From the cell containing the given text, extract its center point as [x, y] coordinate. 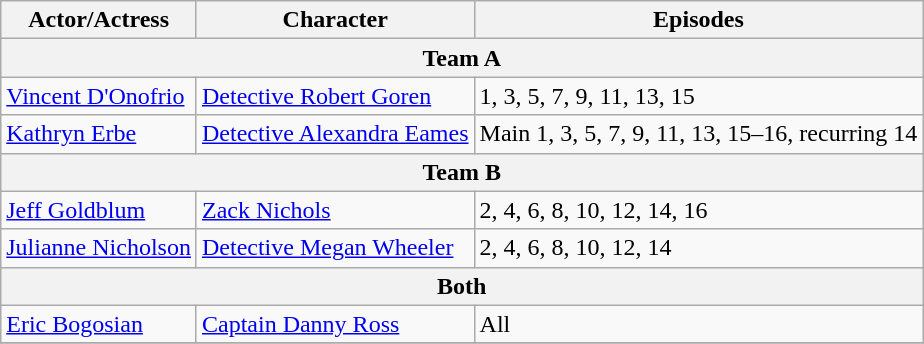
Zack Nichols [335, 210]
Detective Megan Wheeler [335, 248]
Team A [462, 58]
Detective Robert Goren [335, 96]
2, 4, 6, 8, 10, 12, 14, 16 [698, 210]
Julianne Nicholson [99, 248]
Vincent D'Onofrio [99, 96]
Actor/Actress [99, 20]
Episodes [698, 20]
Detective Alexandra Eames [335, 134]
All [698, 324]
Jeff Goldblum [99, 210]
1, 3, 5, 7, 9, 11, 13, 15 [698, 96]
Kathryn Erbe [99, 134]
2, 4, 6, 8, 10, 12, 14 [698, 248]
Character [335, 20]
Eric Bogosian [99, 324]
Both [462, 286]
Team B [462, 172]
Captain Danny Ross [335, 324]
Main 1, 3, 5, 7, 9, 11, 13, 15–16, recurring 14 [698, 134]
